Capture the cell that displays the provided text and extract its [x, y] central coordinate. 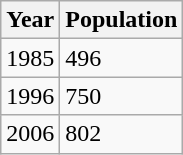
1996 [30, 96]
802 [122, 134]
Year [30, 20]
750 [122, 96]
2006 [30, 134]
496 [122, 58]
Population [122, 20]
1985 [30, 58]
